Determine the (x, y) coordinate at the center of the cell enclosing the given text.  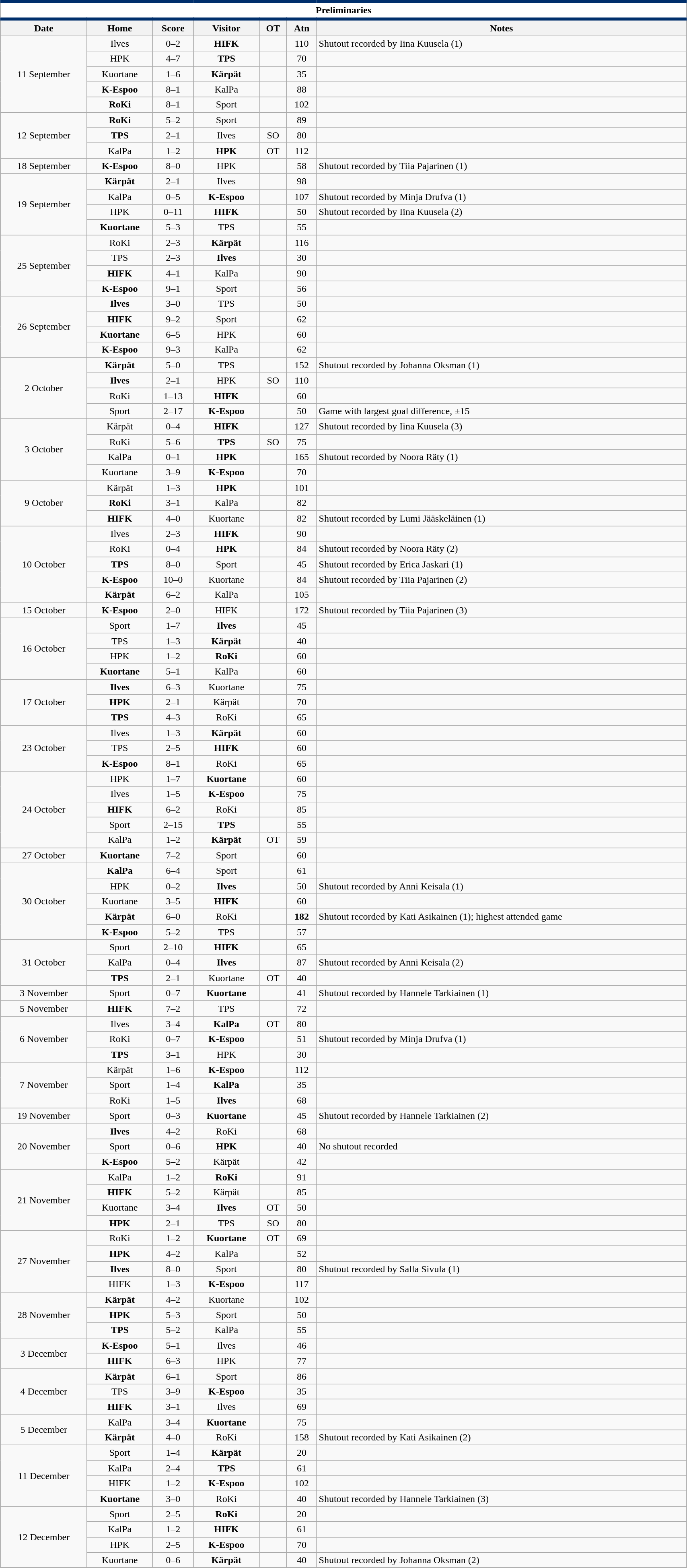
19 September (44, 204)
No shutout recorded (501, 1146)
Shutout recorded by Iina Kuusela (2) (501, 212)
Shutout recorded by Johanna Oksman (2) (501, 1560)
27 November (44, 1261)
11 September (44, 74)
107 (302, 197)
5–6 (173, 442)
6–1 (173, 1376)
Shutout recorded by Noora Räty (1) (501, 457)
2–17 (173, 411)
23 October (44, 748)
6 November (44, 1039)
Shutout recorded by Hannele Tarkiainen (3) (501, 1499)
16 October (44, 648)
89 (302, 120)
5–0 (173, 365)
0–11 (173, 212)
9–2 (173, 319)
1–13 (173, 396)
57 (302, 932)
72 (302, 1009)
86 (302, 1376)
6–4 (173, 871)
20 November (44, 1146)
15 October (44, 610)
27 October (44, 855)
52 (302, 1254)
4–1 (173, 273)
Shutout recorded by Iina Kuusela (3) (501, 426)
Visitor (226, 27)
6–5 (173, 334)
18 September (44, 166)
105 (302, 595)
10 October (44, 564)
28 November (44, 1315)
77 (302, 1361)
Shutout recorded by Kati Asikainen (2) (501, 1438)
26 September (44, 327)
101 (302, 488)
21 November (44, 1200)
24 October (44, 809)
2–10 (173, 947)
6–0 (173, 916)
42 (302, 1162)
Date (44, 27)
Shutout recorded by Anni Keisala (2) (501, 963)
31 October (44, 963)
Shutout recorded by Lumi Jääskeläinen (1) (501, 518)
165 (302, 457)
182 (302, 916)
5 December (44, 1430)
Home (120, 27)
Atn (302, 27)
Shutout recorded by Tiia Pajarinen (2) (501, 580)
59 (302, 840)
88 (302, 89)
Shutout recorded by Salla Sivula (1) (501, 1269)
4–7 (173, 59)
4 December (44, 1391)
2–4 (173, 1468)
127 (302, 426)
12 December (44, 1537)
3 December (44, 1353)
0–5 (173, 197)
17 October (44, 702)
3 October (44, 449)
91 (302, 1177)
2 October (44, 388)
12 September (44, 135)
Shutout recorded by Hannele Tarkiainen (2) (501, 1116)
2–15 (173, 825)
Shutout recorded by Anni Keisala (1) (501, 886)
Shutout recorded by Johanna Oksman (1) (501, 365)
0–1 (173, 457)
30 October (44, 901)
2–0 (173, 610)
51 (302, 1039)
41 (302, 993)
Notes (501, 27)
56 (302, 289)
172 (302, 610)
152 (302, 365)
Shutout recorded by Noora Räty (2) (501, 549)
5 November (44, 1009)
158 (302, 1438)
25 September (44, 266)
9 October (44, 503)
19 November (44, 1116)
Score (173, 27)
Shutout recorded by Tiia Pajarinen (1) (501, 166)
46 (302, 1345)
116 (302, 243)
Shutout recorded by Tiia Pajarinen (3) (501, 610)
9–3 (173, 350)
9–1 (173, 289)
3–5 (173, 901)
87 (302, 963)
Preliminaries (343, 10)
117 (302, 1284)
3 November (44, 993)
Shutout recorded by Erica Jaskari (1) (501, 564)
4–3 (173, 718)
10–0 (173, 580)
Shutout recorded by Kati Asikainen (1); highest attended game (501, 916)
Shutout recorded by Iina Kuusela (1) (501, 43)
0–3 (173, 1116)
11 December (44, 1476)
98 (302, 181)
Shutout recorded by Hannele Tarkiainen (1) (501, 993)
7 November (44, 1085)
Game with largest goal difference, ±15 (501, 411)
58 (302, 166)
